Find where the given text appears and provide that cell's center as [X, Y] coordinate. 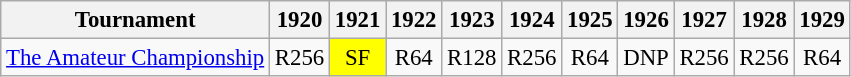
1929 [822, 20]
1924 [532, 20]
The Amateur Championship [136, 58]
1921 [357, 20]
SF [357, 58]
R128 [472, 58]
1927 [704, 20]
1923 [472, 20]
1925 [590, 20]
DNP [646, 58]
1926 [646, 20]
1920 [300, 20]
1928 [764, 20]
1922 [414, 20]
Tournament [136, 20]
